Return (x, y) of the center of cell containing provided text 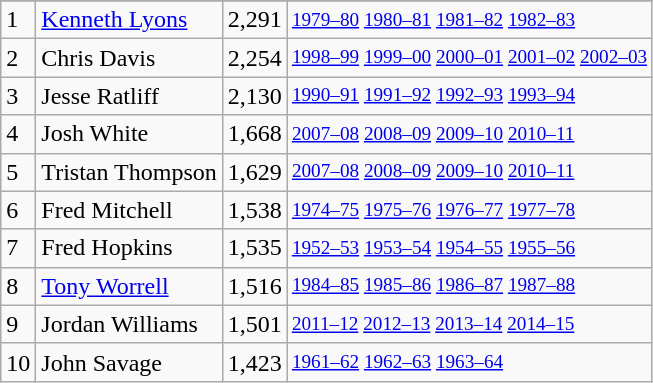
1979–80 1980–81 1981–82 1982–83 (469, 20)
1961–62 1962–63 1963–64 (469, 362)
1,629 (254, 172)
Chris Davis (129, 58)
2,130 (254, 96)
1990–91 1991–92 1992–93 1993–94 (469, 96)
1,501 (254, 324)
6 (18, 210)
Fred Mitchell (129, 210)
10 (18, 362)
John Savage (129, 362)
Tristan Thompson (129, 172)
1,538 (254, 210)
2,291 (254, 20)
1,668 (254, 134)
1998–99 1999–00 2000–01 2001–02 2002–03 (469, 58)
Tony Worrell (129, 286)
1,535 (254, 248)
7 (18, 248)
5 (18, 172)
Kenneth Lyons (129, 20)
3 (18, 96)
4 (18, 134)
Fred Hopkins (129, 248)
1974–75 1975–76 1976–77 1977–78 (469, 210)
1,516 (254, 286)
8 (18, 286)
1 (18, 20)
2 (18, 58)
1984–85 1985–86 1986–87 1987–88 (469, 286)
2011–12 2012–13 2013–14 2014–15 (469, 324)
9 (18, 324)
1,423 (254, 362)
Josh White (129, 134)
Jesse Ratliff (129, 96)
1952–53 1953–54 1954–55 1955–56 (469, 248)
2,254 (254, 58)
Jordan Williams (129, 324)
